Identify which cell holds the provided text, then report its [x, y] central coordinate. 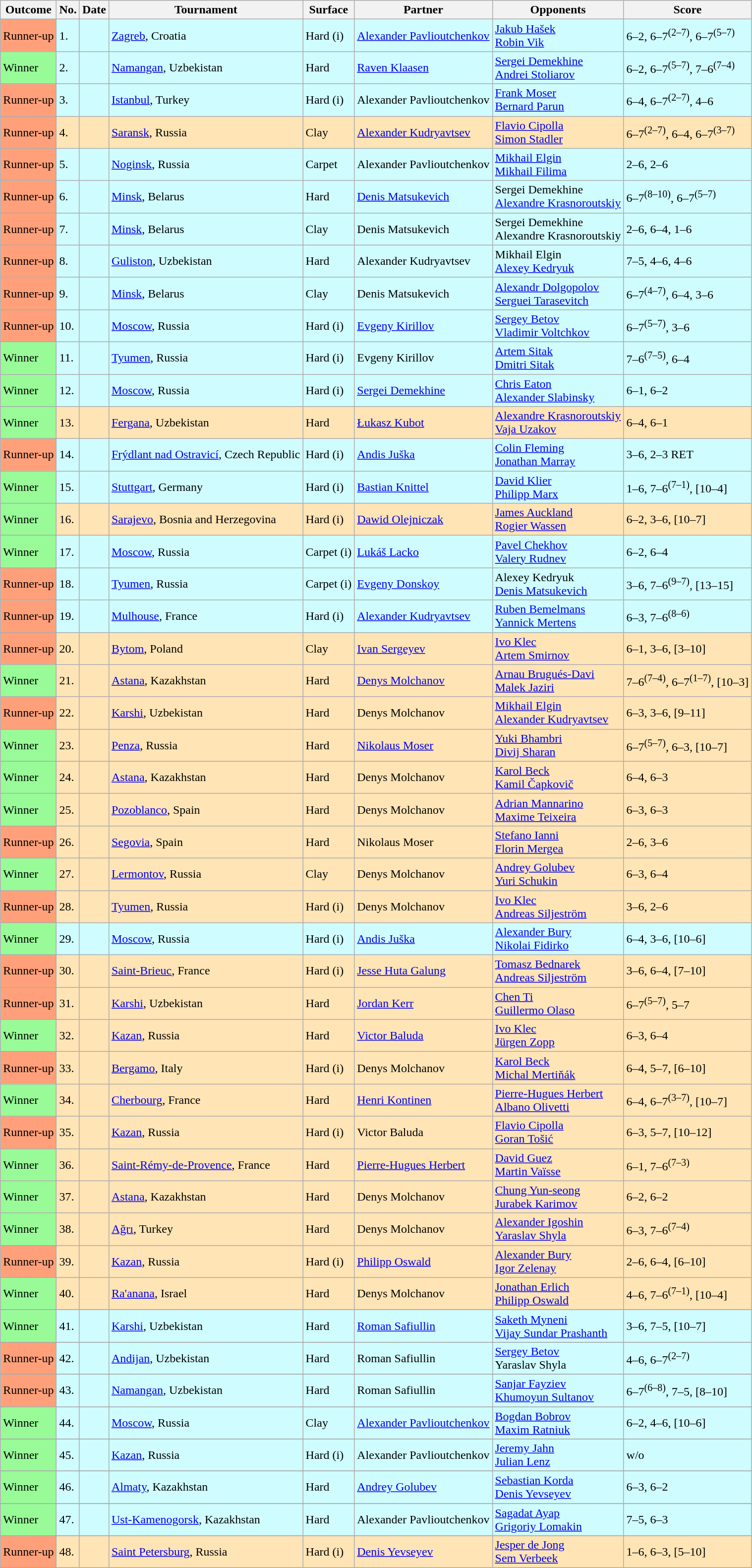
6–2, 4–6, [10–6] [688, 1422]
2–6, 6–4, [6–10] [688, 1262]
Jonathan Erlich Philipp Oswald [558, 1293]
13. [68, 422]
Mikhail Elgin Alexey Kedryuk [558, 261]
6–7(5–7), 5–7 [688, 1004]
Łukasz Kubot [423, 422]
17. [68, 551]
Tomasz Bednarek Andreas Siljeström [558, 971]
19. [68, 616]
6–4, 6–3 [688, 778]
2–6, 6–4, 1–6 [688, 229]
Flavio Cipolla Goran Tošić [558, 1133]
6–1, 6–2 [688, 390]
7–5, 6–3 [688, 1519]
Andijan, Uzbekistan [206, 1358]
46. [68, 1488]
6–7(2–7), 6–4, 6–7(3–7) [688, 132]
Karol Beck Kamil Čapkovič [558, 778]
Ra'anana, Israel [206, 1293]
6–3, 6–2 [688, 1488]
Andrey Golubev [423, 1488]
6–7(5–7), 6–3, [10–7] [688, 745]
Ivo Klec Artem Smirnov [558, 649]
6–7(6–8), 7–5, [8–10] [688, 1390]
3–6, 6–4, [7–10] [688, 971]
Penza, Russia [206, 745]
2–6, 3–6 [688, 842]
7–5, 4–6, 4–6 [688, 261]
32. [68, 1035]
2–6, 2–6 [688, 165]
Philipp Oswald [423, 1262]
Saketh Myneni Vijay Sundar Prashanth [558, 1326]
6–3, 7–6(7–4) [688, 1229]
41. [68, 1326]
6–3, 5–7, [10–12] [688, 1133]
Frank Moser Bernard Parun [558, 100]
7. [68, 229]
6–2, 6–7(2–7), 6–7(5–7) [688, 36]
Sagadat Ayap Grigoriy Lomakin [558, 1519]
Saint Petersburg, Russia [206, 1552]
Score [688, 10]
25. [68, 809]
21. [68, 680]
31. [68, 1004]
Ağrı, Turkey [206, 1229]
23. [68, 745]
James Auckland Rogier Wassen [558, 520]
Chung Yun-seong Jurabek Karimov [558, 1197]
Saint-Rémy-de-Provence, France [206, 1164]
47. [68, 1519]
Jakub Hašek Robin Vik [558, 36]
Evgeny Donskoy [423, 584]
36. [68, 1164]
6–1, 7–6(7–3) [688, 1164]
33. [68, 1068]
Colin Fleming Jonathan Marray [558, 455]
35. [68, 1133]
28. [68, 906]
Henri Kontinen [423, 1100]
Alexander Bury Igor Zelenay [558, 1262]
Sebastian Korda Denis Yevseyev [558, 1488]
6–4, 3–6, [10–6] [688, 939]
6–2, 3–6, [10–7] [688, 520]
20. [68, 649]
Ust-Kamenogorsk, Kazakhstan [206, 1519]
Saransk, Russia [206, 132]
Artem Sitak Dmitri Sitak [558, 358]
No. [68, 10]
Bergamo, Italy [206, 1068]
Pierre-Hugues Herbert Albano Olivetti [558, 1100]
Stuttgart, Germany [206, 487]
4–6, 7–6(7–1), [10–4] [688, 1293]
4. [68, 132]
6–4, 6–1 [688, 422]
48. [68, 1552]
24. [68, 778]
Saint-Brieuc, France [206, 971]
Fergana, Uzbekistan [206, 422]
6–2, 6–4 [688, 551]
3–6, 7–6(9–7), [13–15] [688, 584]
Alexander Bury Nikolai Fidirko [558, 939]
26. [68, 842]
6–3, 3–6, [9–11] [688, 713]
3–6, 2–6 [688, 906]
Date [94, 10]
Alexey Kedryuk Denis Matsukevich [558, 584]
Raven Klaasen [423, 67]
6–2, 6–2 [688, 1197]
Dawid Olejniczak [423, 520]
Mikhail Elgin Mikhail Filima [558, 165]
37. [68, 1197]
Pavel Chekhov Valery Rudnev [558, 551]
6–3, 6–3 [688, 809]
1–6, 6–3, [5–10] [688, 1552]
29. [68, 939]
Alexander Igoshin Yaraslav Shyla [558, 1229]
11. [68, 358]
Adrian Mannarino Maxime Teixeira [558, 809]
6. [68, 196]
Yuki Bhambri Divij Sharan [558, 745]
7–6(7–5), 6–4 [688, 358]
Lukáš Lacko [423, 551]
8. [68, 261]
10. [68, 325]
Zagreb, Croatia [206, 36]
39. [68, 1262]
Mikhail Elgin Alexander Kudryavtsev [558, 713]
Partner [423, 10]
5. [68, 165]
w/o [688, 1455]
6–7(8–10), 6–7(5–7) [688, 196]
Pierre-Hugues Herbert [423, 1164]
Jesper de Jong Sem Verbeek [558, 1552]
12. [68, 390]
Bastian Knittel [423, 487]
Ivan Sergeyev [423, 649]
Tournament [206, 10]
6–1, 3–6, [3–10] [688, 649]
Sanjar Fayziev Khumoyun Sultanov [558, 1390]
Chen Ti Guillermo Olaso [558, 1004]
Sergei Demekhine Andrei Stoliarov [558, 67]
Andrey Golubev Yuri Schukin [558, 874]
4–6, 6–7(2–7) [688, 1358]
Jordan Kerr [423, 1004]
Almaty, Kazakhstan [206, 1488]
Flavio Cipolla Simon Stadler [558, 132]
Noginsk, Russia [206, 165]
38. [68, 1229]
Segovia, Spain [206, 842]
Sergey Betov Vladimir Voltchkov [558, 325]
Bogdan Bobrov Maxim Ratniuk [558, 1422]
6–4, 6–7(3–7), [10–7] [688, 1100]
2. [68, 67]
Alexandre Krasnoroutskiy Vaja Uzakov [558, 422]
34. [68, 1100]
6–4, 5–7, [6–10] [688, 1068]
David Guez Martin Vaïsse [558, 1164]
Mulhouse, France [206, 616]
3. [68, 100]
Pozoblanco, Spain [206, 809]
Sergey Betov Yaraslav Shyla [558, 1358]
6–7(5–7), 3–6 [688, 325]
Karol Beck Michal Mertiňák [558, 1068]
Outcome [29, 10]
3–6, 2–3 RET [688, 455]
Opponents [558, 10]
Cherbourg, France [206, 1100]
Frýdlant nad Ostravicí, Czech Republic [206, 455]
Bytom, Poland [206, 649]
Ruben Bemelmans Yannick Mertens [558, 616]
Jeremy Jahn Julian Lenz [558, 1455]
44. [68, 1422]
6–4, 6–7(2–7), 4–6 [688, 100]
Carpet [329, 165]
Sarajevo, Bosnia and Herzegovina [206, 520]
Alexandr Dolgopolov Serguei Tarasevitch [558, 294]
30. [68, 971]
15. [68, 487]
Guliston, Uzbekistan [206, 261]
22. [68, 713]
40. [68, 1293]
Denis Yevseyev [423, 1552]
Stefano Ianni Florin Mergea [558, 842]
Sergei Demekhine [423, 390]
3–6, 7–5, [10–7] [688, 1326]
Ivo Klec Jürgen Zopp [558, 1035]
45. [68, 1455]
Arnau Brugués-Davi Malek Jaziri [558, 680]
9. [68, 294]
Istanbul, Turkey [206, 100]
Ivo Klec Andreas Siljeström [558, 906]
Lermontov, Russia [206, 874]
6–3, 7–6(8–6) [688, 616]
14. [68, 455]
7–6(7–4), 6–7(1–7), [10–3] [688, 680]
6–7(4–7), 6–4, 3–6 [688, 294]
42. [68, 1358]
David Klier Philipp Marx [558, 487]
27. [68, 874]
Surface [329, 10]
1–6, 7–6(7–1), [10–4] [688, 487]
16. [68, 520]
Jesse Huta Galung [423, 971]
1. [68, 36]
18. [68, 584]
Chris Eaton Alexander Slabinsky [558, 390]
43. [68, 1390]
6–2, 6–7(5–7), 7–6(7–4) [688, 67]
